From the cell containing the given text, extract its center point as (x, y) coordinate. 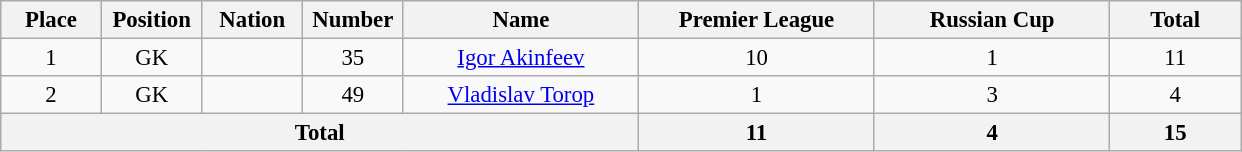
Number (354, 20)
Nation (252, 20)
2 (52, 95)
3 (992, 95)
Russian Cup (992, 20)
Place (52, 20)
Position (152, 20)
49 (354, 95)
35 (354, 58)
Igor Akinfeev (521, 58)
10 (757, 58)
15 (1176, 133)
Name (521, 20)
Premier League (757, 20)
Vladislav Torop (521, 95)
